Locate the cell with the specified text and output its (x, y) center coordinate. 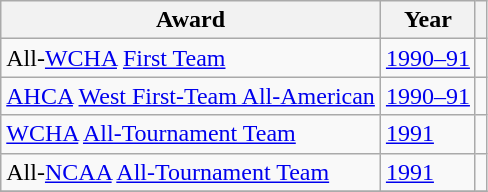
AHCA West First-Team All-American (191, 96)
Year (428, 20)
Award (191, 20)
All-NCAA All-Tournament Team (191, 172)
All-WCHA First Team (191, 58)
WCHA All-Tournament Team (191, 134)
